Scan for the cell matching the given text and deliver its [X, Y] coordinate at center. 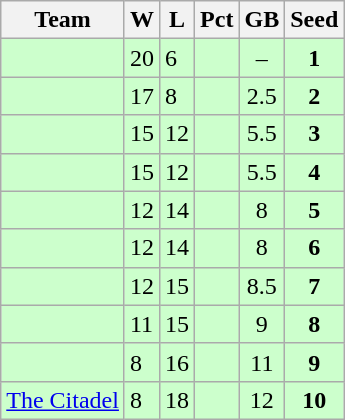
2.5 [262, 96]
8.5 [262, 286]
– [262, 58]
GB [262, 20]
L [178, 20]
The Citadel [63, 400]
1 [314, 58]
4 [314, 172]
5 [314, 210]
2 [314, 96]
18 [178, 400]
W [142, 20]
Team [63, 20]
10 [314, 400]
3 [314, 134]
16 [178, 362]
Pct [217, 20]
7 [314, 286]
Seed [314, 20]
20 [142, 58]
17 [142, 96]
